For the text-containing cell, return its midpoint in [X, Y] coordinate format. 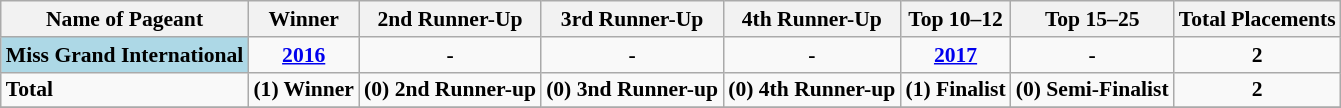
2nd Runner-Up [450, 19]
Total Placements [1258, 19]
2017 [955, 55]
(0) 4th Runner-up [812, 90]
Top 15–25 [1092, 19]
(0) 2nd Runner-up [450, 90]
(1) Finalist [955, 90]
(0) Semi-Finalist [1092, 90]
Winner [304, 19]
4th Runner-Up [812, 19]
Name of Pageant [125, 19]
(0) 3nd Runner-up [632, 90]
Top 10–12 [955, 19]
Total [125, 90]
3rd Runner-Up [632, 19]
Miss Grand International [125, 55]
(1) Winner [304, 90]
2016 [304, 55]
